From the cell containing the given text, extract its center point as (X, Y) coordinate. 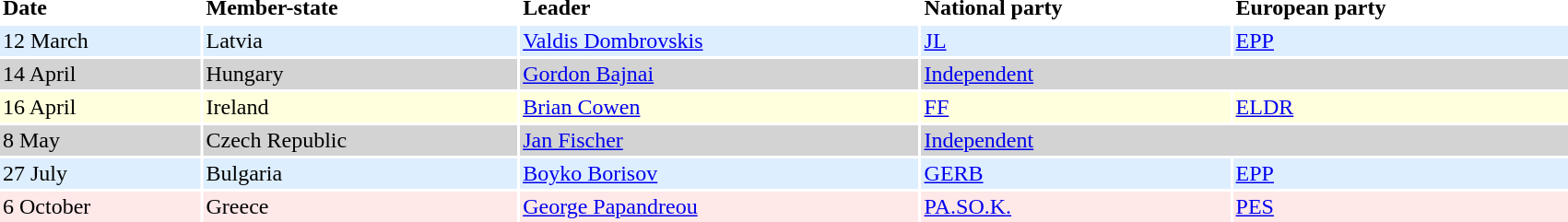
PA.SO.K. (1077, 206)
Latvia (361, 41)
Gordon Bajnai (719, 74)
Greece (361, 206)
George Papandreou (719, 206)
Hungary (361, 74)
Valdis Dombrovskis (719, 41)
PES (1401, 206)
14 April (100, 74)
Jan Fischer (719, 140)
12 March (100, 41)
Bulgaria (361, 173)
6 October (100, 206)
Czech Republic (361, 140)
Brian Cowen (719, 107)
8 May (100, 140)
ELDR (1401, 107)
JL (1077, 41)
16 April (100, 107)
27 July (100, 173)
GERB (1077, 173)
FF (1077, 107)
Ireland (361, 107)
Boyko Borisov (719, 173)
